Return (X, Y) of the center of cell containing provided text 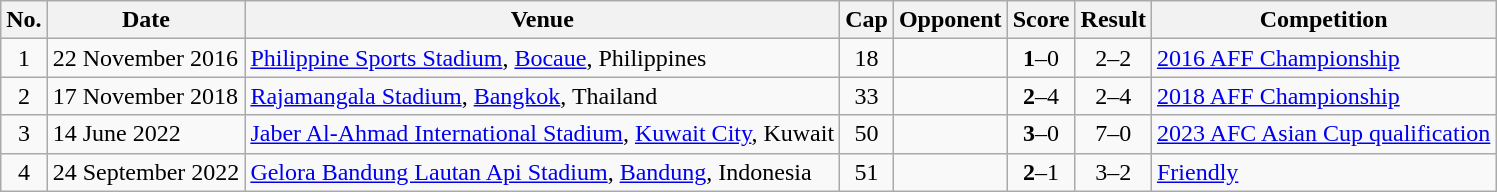
Competition (1323, 20)
Gelora Bandung Lautan Api Stadium, Bandung, Indonesia (542, 172)
Friendly (1323, 172)
Date (146, 20)
7–0 (1113, 134)
Venue (542, 20)
18 (867, 58)
2023 AFC Asian Cup qualification (1323, 134)
3–0 (1041, 134)
No. (24, 20)
2 (24, 96)
14 June 2022 (146, 134)
Rajamangala Stadium, Bangkok, Thailand (542, 96)
24 September 2022 (146, 172)
2016 AFF Championship (1323, 58)
3–2 (1113, 172)
Jaber Al-Ahmad International Stadium, Kuwait City, Kuwait (542, 134)
Result (1113, 20)
2018 AFF Championship (1323, 96)
51 (867, 172)
2–1 (1041, 172)
Philippine Sports Stadium, Bocaue, Philippines (542, 58)
33 (867, 96)
50 (867, 134)
1 (24, 58)
2–2 (1113, 58)
4 (24, 172)
Opponent (950, 20)
1–0 (1041, 58)
17 November 2018 (146, 96)
Cap (867, 20)
Score (1041, 20)
3 (24, 134)
22 November 2016 (146, 58)
